From the cell containing the given text, extract its center point as [X, Y] coordinate. 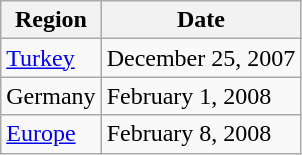
February 8, 2008 [201, 134]
Germany [51, 96]
December 25, 2007 [201, 58]
Turkey [51, 58]
Europe [51, 134]
Date [201, 20]
Region [51, 20]
February 1, 2008 [201, 96]
